Identify which cell holds the provided text, then report its (X, Y) central coordinate. 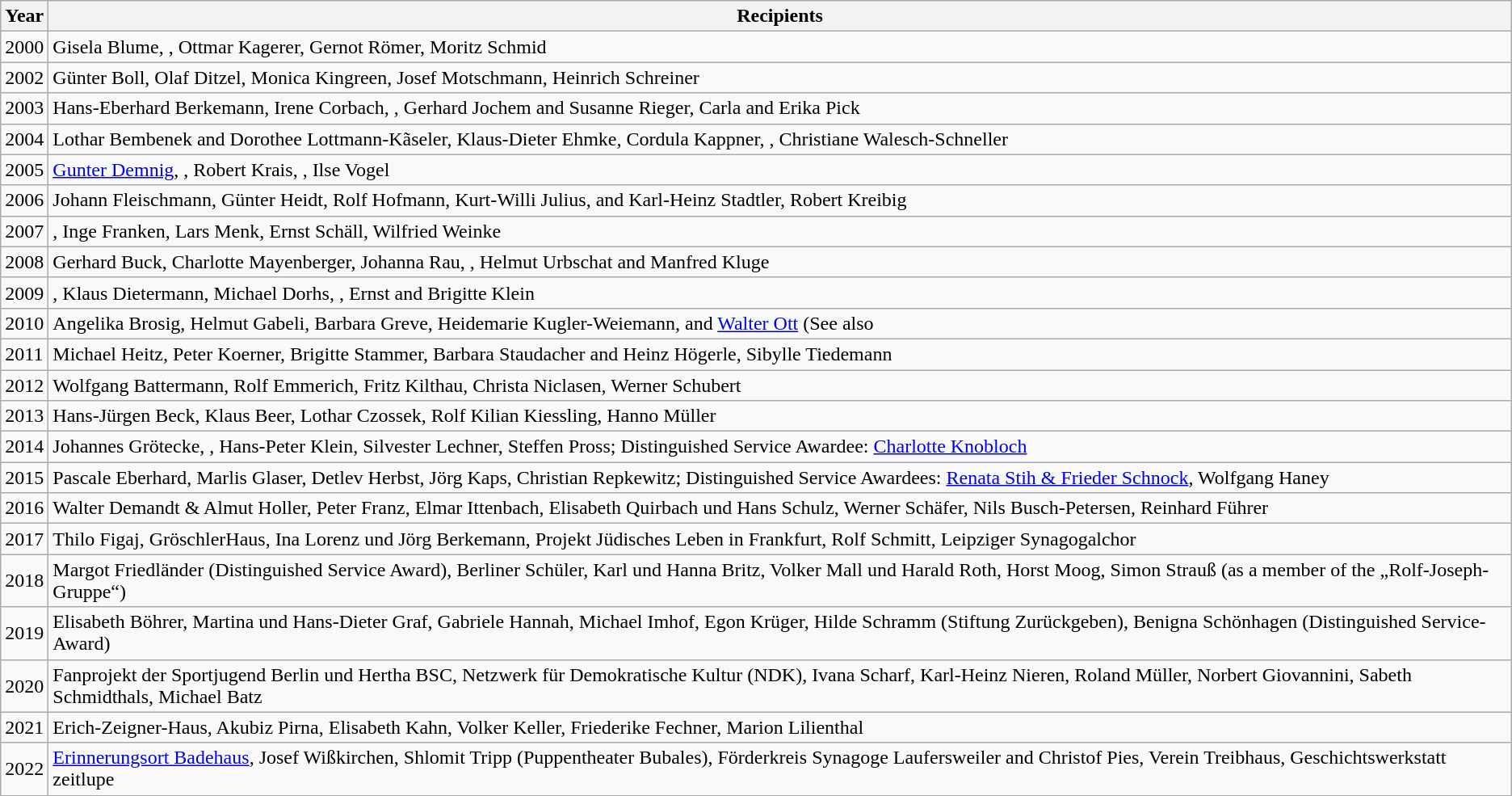
2011 (24, 354)
2007 (24, 231)
2022 (24, 769)
Johann Fleischmann, Günter Heidt, Rolf Hofmann, Kurt-Willi Julius, and Karl-Heinz Stadtler, Robert Kreibig (780, 200)
Year (24, 16)
Angelika Brosig, Helmut Gabeli, Barbara Greve, Heidemarie Kugler-Weiemann, and Walter Ott (See also (780, 323)
Erich-Zeigner-Haus, Akubiz Pirna, Elisabeth Kahn, Volker Keller, Friederike Fechner, Marion Lilienthal (780, 727)
2016 (24, 508)
Hans-Eberhard Berkemann, Irene Corbach, , Gerhard Jochem and Susanne Rieger, Carla and Erika Pick (780, 108)
Walter Demandt & Almut Holler, Peter Franz, Elmar Ittenbach, Elisabeth Quirbach und Hans Schulz, Werner Schäfer, Nils Busch-Petersen, Reinhard Führer (780, 508)
Hans-Jürgen Beck, Klaus Beer, Lothar Czossek, Rolf Kilian Kiessling, Hanno Müller (780, 416)
Recipients (780, 16)
, Inge Franken, Lars Menk, Ernst Schäll, Wilfried Weinke (780, 231)
2000 (24, 47)
2002 (24, 78)
Lothar Bembenek and Dorothee Lottmann-Kãseler, Klaus-Dieter Ehmke, Cordula Kappner, , Christiane Walesch-Schneller (780, 139)
Johannes Grötecke, , Hans-Peter Klein, Silvester Lechner, Steffen Pross; Distinguished Service Awardee: Charlotte Knobloch (780, 447)
2004 (24, 139)
2009 (24, 293)
2013 (24, 416)
2006 (24, 200)
2021 (24, 727)
Gisela Blume, , Ottmar Kagerer, Gernot Römer, Moritz Schmid (780, 47)
Thilo Figaj, GröschlerHaus, Ina Lorenz und Jörg Berkemann, Projekt Jüdisches Leben in Frankfurt, Rolf Schmitt, Leipziger Synagogalchor (780, 539)
Gunter Demnig, , Robert Krais, , Ilse Vogel (780, 170)
Günter Boll, Olaf Ditzel, Monica Kingreen, Josef Motschmann, Heinrich Schreiner (780, 78)
2012 (24, 385)
2008 (24, 262)
2010 (24, 323)
Gerhard Buck, Charlotte Mayenberger, Johanna Rau, , Helmut Urbschat and Manfred Kluge (780, 262)
2020 (24, 685)
2003 (24, 108)
2014 (24, 447)
Wolfgang Battermann, Rolf Emmerich, Fritz Kilthau, Christa Niclasen, Werner Schubert (780, 385)
Michael Heitz, Peter Koerner, Brigitte Stammer, Barbara Staudacher and Heinz Högerle, Sibylle Tiedemann (780, 354)
2017 (24, 539)
2015 (24, 478)
, Klaus Dietermann, Michael Dorhs, , Ernst and Brigitte Klein (780, 293)
2018 (24, 580)
2005 (24, 170)
2019 (24, 634)
